Provide the [X, Y] coordinate of the cell's center where the given text is located.  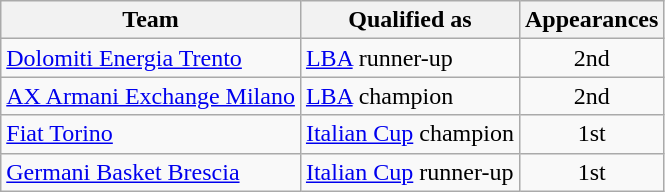
Dolomiti Energia Trento [151, 58]
Qualified as [410, 20]
LBA champion [410, 96]
Italian Cup runner-up [410, 172]
AX Armani Exchange Milano [151, 96]
Team [151, 20]
Fiat Torino [151, 134]
LBA runner-up [410, 58]
Germani Basket Brescia [151, 172]
Appearances [591, 20]
Italian Cup champion [410, 134]
